From the cell containing the given text, extract its center point as (x, y) coordinate. 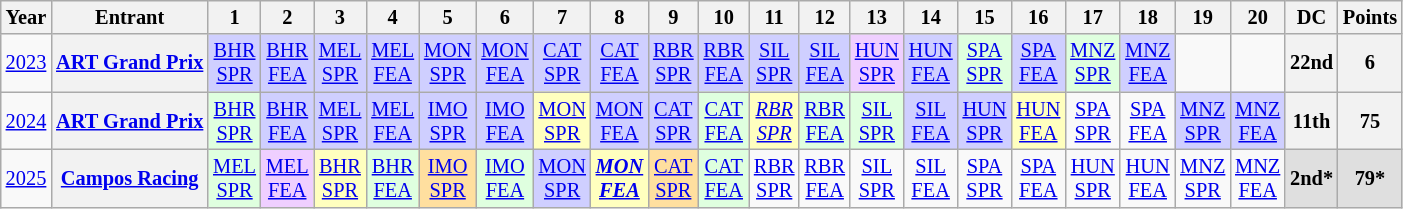
13 (877, 17)
3 (340, 17)
15 (985, 17)
2 (288, 17)
9 (673, 17)
16 (1038, 17)
7 (562, 17)
79* (1370, 178)
Entrant (130, 17)
Points (1370, 17)
19 (1202, 17)
20 (1258, 17)
11th (1312, 121)
1 (234, 17)
5 (448, 17)
DC (1312, 17)
2025 (26, 178)
14 (931, 17)
2024 (26, 121)
Year (26, 17)
2023 (26, 63)
8 (620, 17)
2nd* (1312, 178)
12 (824, 17)
18 (1148, 17)
4 (392, 17)
11 (774, 17)
17 (1092, 17)
75 (1370, 121)
Campos Racing (130, 178)
10 (724, 17)
22nd (1312, 63)
